Output the (x, y) coordinate of the center of the cell containing the given text.  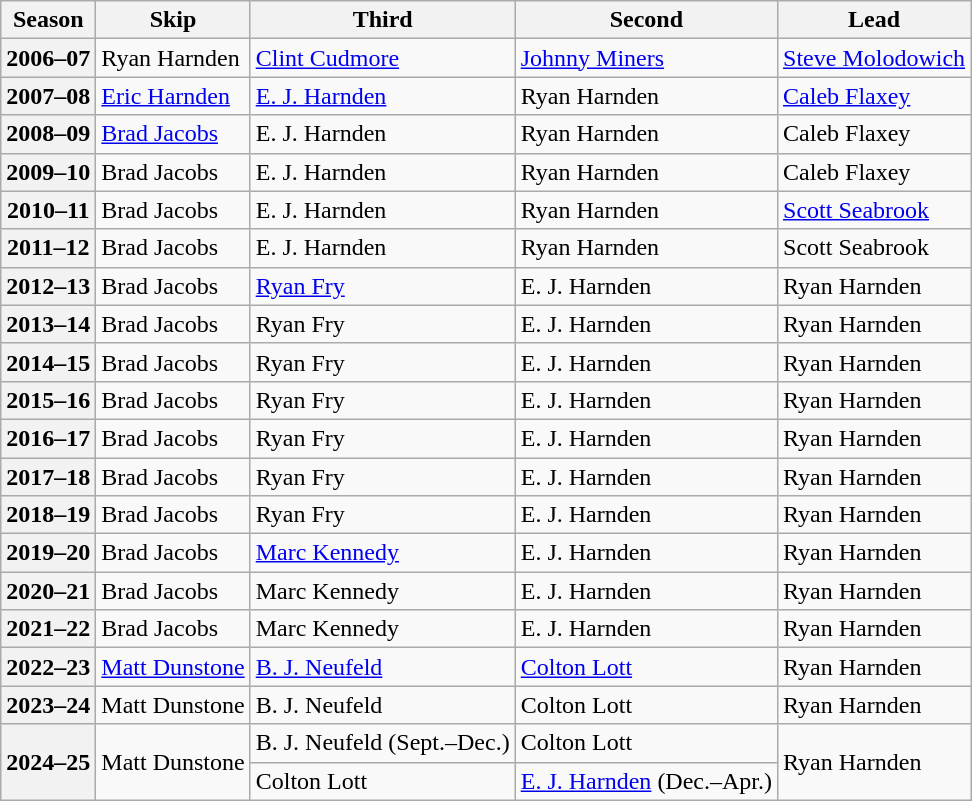
2011–12 (48, 248)
Eric Harnden (173, 96)
2023–24 (48, 705)
B. J. Neufeld (Sept.–Dec.) (382, 743)
2012–13 (48, 286)
2016–17 (48, 438)
Skip (173, 20)
2022–23 (48, 667)
2014–15 (48, 362)
2009–10 (48, 172)
2018–19 (48, 515)
Season (48, 20)
2015–16 (48, 400)
2008–09 (48, 134)
2013–14 (48, 324)
2020–21 (48, 591)
2010–11 (48, 210)
Second (646, 20)
2019–20 (48, 553)
2007–08 (48, 96)
2006–07 (48, 58)
Steve Molodowich (874, 58)
Johnny Miners (646, 58)
Lead (874, 20)
Third (382, 20)
2021–22 (48, 629)
Clint Cudmore (382, 58)
E. J. Harnden (Dec.–Apr.) (646, 781)
2017–18 (48, 477)
2024–25 (48, 762)
